Return the (x, y) coordinate for the center point of the cell that contains the specified text.  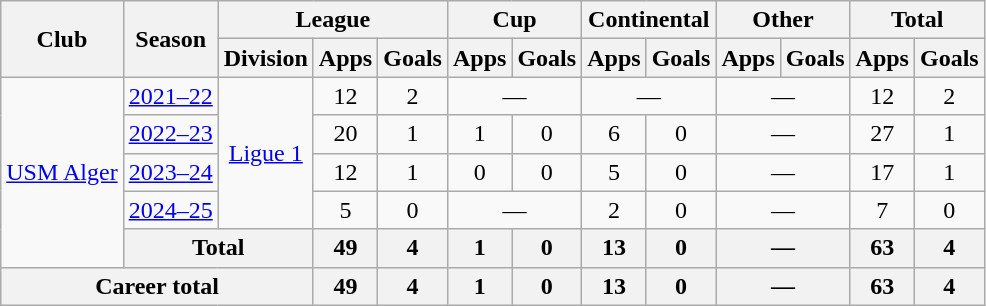
17 (882, 172)
Club (62, 39)
USM Alger (62, 172)
League (332, 20)
2021–22 (170, 96)
Division (266, 58)
2023–24 (170, 172)
27 (882, 134)
6 (614, 134)
20 (345, 134)
Other (783, 20)
7 (882, 210)
Ligue 1 (266, 153)
2024–25 (170, 210)
2022–23 (170, 134)
Cup (514, 20)
Season (170, 39)
Continental (649, 20)
Career total (158, 286)
